Determine the [x, y] coordinate at the center of the cell enclosing the given text.  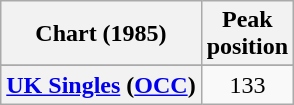
133 [247, 85]
Chart (1985) [101, 34]
UK Singles (OCC) [101, 85]
Peakposition [247, 34]
